Find where the given text appears and provide that cell's center as [x, y] coordinate. 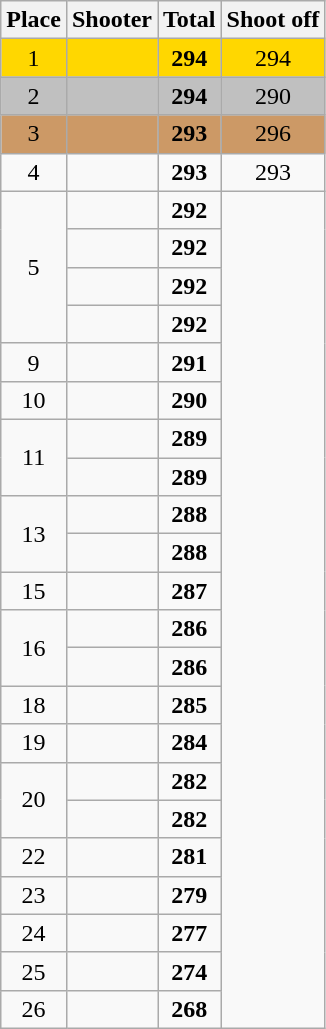
296 [273, 134]
291 [190, 362]
23 [34, 895]
1 [34, 58]
274 [190, 971]
285 [190, 705]
284 [190, 743]
277 [190, 933]
268 [190, 1009]
Shoot off [273, 20]
279 [190, 895]
3 [34, 134]
22 [34, 857]
4 [34, 172]
10 [34, 400]
24 [34, 933]
287 [190, 591]
25 [34, 971]
15 [34, 591]
26 [34, 1009]
Total [190, 20]
18 [34, 705]
Place [34, 20]
9 [34, 362]
281 [190, 857]
5 [34, 267]
13 [34, 534]
Shooter [112, 20]
16 [34, 648]
11 [34, 457]
20 [34, 800]
2 [34, 96]
19 [34, 743]
